Return the (x, y) coordinate for the center point of the cell that contains the specified text.  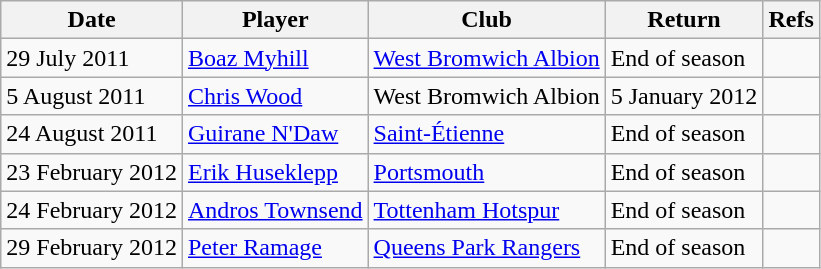
Portsmouth (486, 172)
Refs (791, 20)
Erik Huseklepp (275, 172)
Date (92, 20)
Boaz Myhill (275, 58)
Club (486, 20)
Peter Ramage (275, 248)
Queens Park Rangers (486, 248)
5 January 2012 (684, 96)
5 August 2011 (92, 96)
29 February 2012 (92, 248)
24 February 2012 (92, 210)
23 February 2012 (92, 172)
Tottenham Hotspur (486, 210)
Saint-Étienne (486, 134)
Andros Townsend (275, 210)
Guirane N'Daw (275, 134)
24 August 2011 (92, 134)
29 July 2011 (92, 58)
Return (684, 20)
Chris Wood (275, 96)
Player (275, 20)
